Provide the (x, y) coordinate of the cell's center where the given text is located.  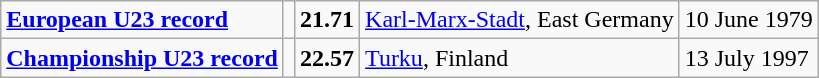
22.57 (326, 58)
Championship U23 record (142, 58)
Karl-Marx-Stadt, East Germany (520, 20)
13 July 1997 (748, 58)
10 June 1979 (748, 20)
21.71 (326, 20)
Turku, Finland (520, 58)
European U23 record (142, 20)
